Output the (x, y) coordinate of the center of the cell containing the given text.  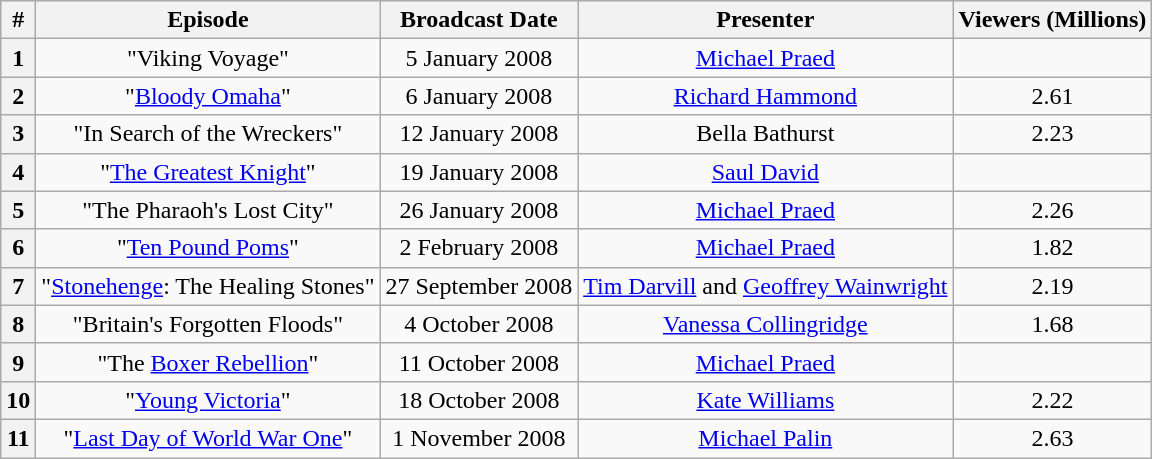
18 October 2008 (479, 400)
26 January 2008 (479, 210)
"Britain's Forgotten Floods" (208, 324)
10 (18, 400)
1.82 (1052, 248)
1.68 (1052, 324)
4 (18, 172)
4 October 2008 (479, 324)
6 January 2008 (479, 96)
12 January 2008 (479, 134)
1 (18, 58)
2.23 (1052, 134)
2.26 (1052, 210)
Presenter (766, 20)
"Last Day of World War One" (208, 438)
# (18, 20)
2.61 (1052, 96)
2.22 (1052, 400)
"The Greatest Knight" (208, 172)
Broadcast Date (479, 20)
9 (18, 362)
2 February 2008 (479, 248)
11 (18, 438)
11 October 2008 (479, 362)
"Ten Pound Poms" (208, 248)
"The Pharaoh's Lost City" (208, 210)
2.63 (1052, 438)
"Young Victoria" (208, 400)
"Bloody Omaha" (208, 96)
Saul David (766, 172)
Viewers (Millions) (1052, 20)
8 (18, 324)
5 January 2008 (479, 58)
1 November 2008 (479, 438)
Kate Williams (766, 400)
Richard Hammond (766, 96)
"The Boxer Rebellion" (208, 362)
"Viking Voyage" (208, 58)
Tim Darvill and Geoffrey Wainwright (766, 286)
7 (18, 286)
3 (18, 134)
6 (18, 248)
19 January 2008 (479, 172)
Michael Palin (766, 438)
Episode (208, 20)
27 September 2008 (479, 286)
2 (18, 96)
2.19 (1052, 286)
"Stonehenge: The Healing Stones" (208, 286)
"In Search of the Wreckers" (208, 134)
Vanessa Collingridge (766, 324)
Bella Bathurst (766, 134)
5 (18, 210)
